Search for the cell housing the specified text and yield its (X, Y) center coordinate. 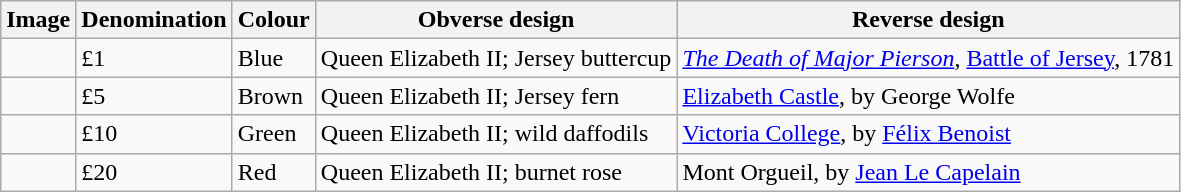
Reverse design (928, 20)
£1 (154, 58)
Image (38, 20)
Green (274, 134)
Elizabeth Castle, by George Wolfe (928, 96)
Victoria College, by Félix Benoist (928, 134)
Queen Elizabeth II; Jersey buttercup (496, 58)
Brown (274, 96)
Denomination (154, 20)
£20 (154, 172)
Queen Elizabeth II; burnet rose (496, 172)
Mont Orgueil, by Jean Le Capelain (928, 172)
Blue (274, 58)
Queen Elizabeth II; Jersey fern (496, 96)
Obverse design (496, 20)
Queen Elizabeth II; wild daffodils (496, 134)
£5 (154, 96)
Red (274, 172)
Colour (274, 20)
£10 (154, 134)
The Death of Major Pierson, Battle of Jersey, 1781 (928, 58)
